Locate the cell with the specified text and output its (X, Y) center coordinate. 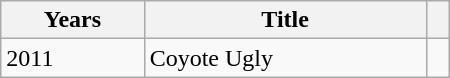
Coyote Ugly (285, 58)
Years (72, 20)
2011 (72, 58)
Title (285, 20)
